Pinpoint the cell where the given text exists, returning its [X, Y] midpoint coordinate. 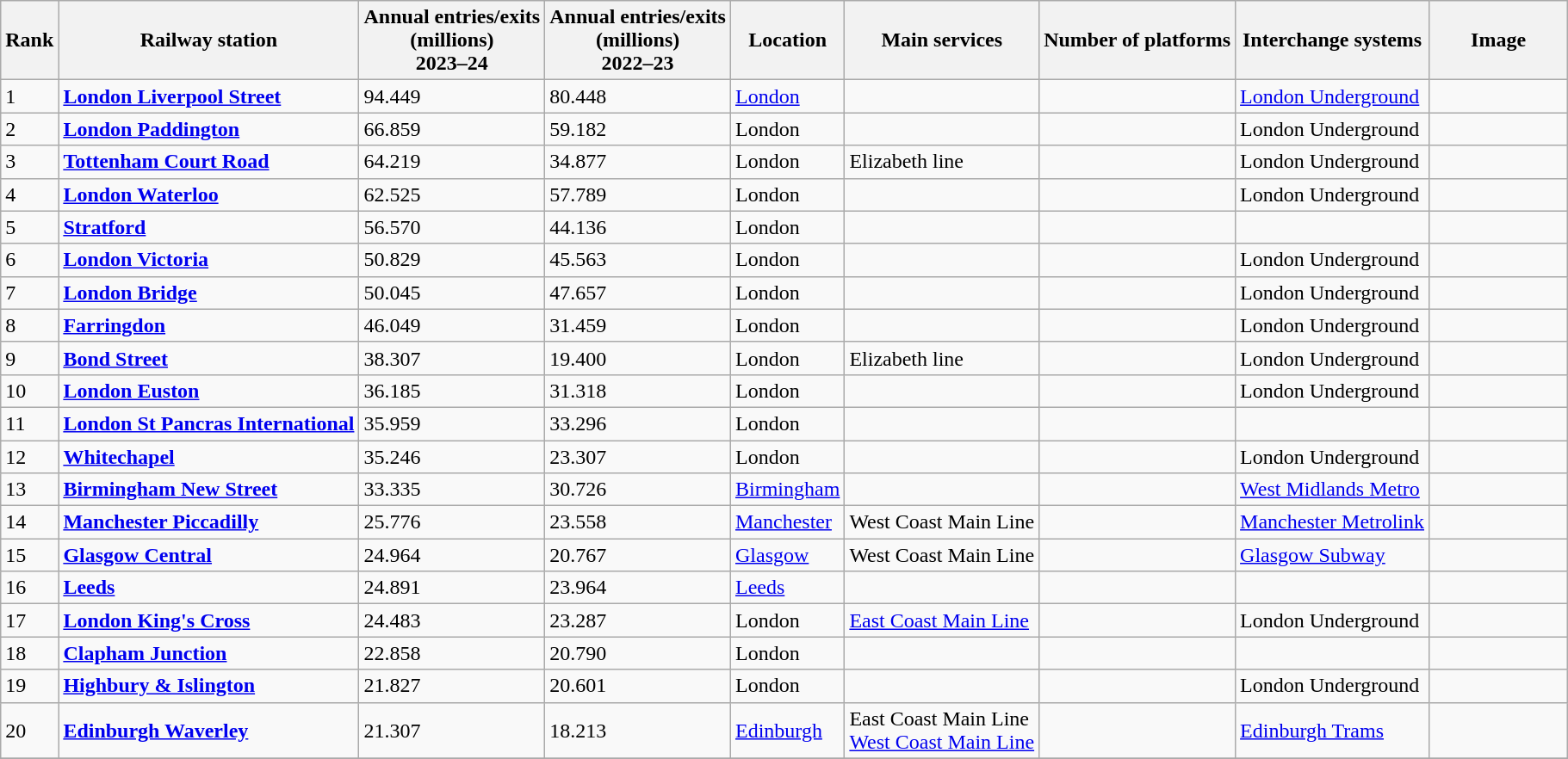
Manchester Piccadilly [208, 522]
Location [787, 40]
London Victoria [208, 260]
London Bridge [208, 293]
12 [29, 457]
31.318 [638, 391]
21.827 [452, 686]
23.964 [638, 588]
2 [29, 129]
24.891 [452, 588]
23.307 [638, 457]
West Midlands Metro [1333, 490]
14 [29, 522]
Edinburgh Waverley [208, 730]
33.335 [452, 490]
Highbury & Islington [208, 686]
6 [29, 260]
Bond Street [208, 358]
33.296 [638, 423]
31.459 [638, 325]
44.136 [638, 227]
34.877 [638, 162]
36.185 [452, 391]
5 [29, 227]
56.570 [452, 227]
35.246 [452, 457]
80.448 [638, 96]
94.449 [452, 96]
Manchester [787, 522]
66.859 [452, 129]
30.726 [638, 490]
19 [29, 686]
24.964 [452, 555]
Interchange systems [1333, 40]
Glasgow Central [208, 555]
20.767 [638, 555]
Rank [29, 40]
64.219 [452, 162]
London King's Cross [208, 620]
Tottenham Court Road [208, 162]
London St Pancras International [208, 423]
35.959 [452, 423]
East Coast Main LineWest Coast Main Line [942, 730]
25.776 [452, 522]
59.182 [638, 129]
45.563 [638, 260]
Clapham Junction [208, 653]
Whitechapel [208, 457]
Edinburgh [787, 730]
8 [29, 325]
16 [29, 588]
19.400 [638, 358]
Annual entries/exits(millions)2022–23 [638, 40]
Birmingham [787, 490]
7 [29, 293]
15 [29, 555]
38.307 [452, 358]
Annual entries/exits(millions)2023–24 [452, 40]
18 [29, 653]
57.789 [638, 194]
London Euston [208, 391]
Manchester Metrolink [1333, 522]
London Waterloo [208, 194]
50.045 [452, 293]
24.483 [452, 620]
1 [29, 96]
Farringdon [208, 325]
20.601 [638, 686]
Birmingham New Street [208, 490]
Glasgow [787, 555]
13 [29, 490]
50.829 [452, 260]
23.287 [638, 620]
9 [29, 358]
Railway station [208, 40]
Glasgow Subway [1333, 555]
23.558 [638, 522]
17 [29, 620]
11 [29, 423]
East Coast Main Line [942, 620]
20.790 [638, 653]
46.049 [452, 325]
London Liverpool Street [208, 96]
4 [29, 194]
Stratford [208, 227]
22.858 [452, 653]
London Paddington [208, 129]
47.657 [638, 293]
Main services [942, 40]
Image [1498, 40]
20 [29, 730]
18.213 [638, 730]
21.307 [452, 730]
Number of platforms [1137, 40]
10 [29, 391]
3 [29, 162]
Edinburgh Trams [1333, 730]
62.525 [452, 194]
